Locate the cell with the specified text and output its [x, y] center coordinate. 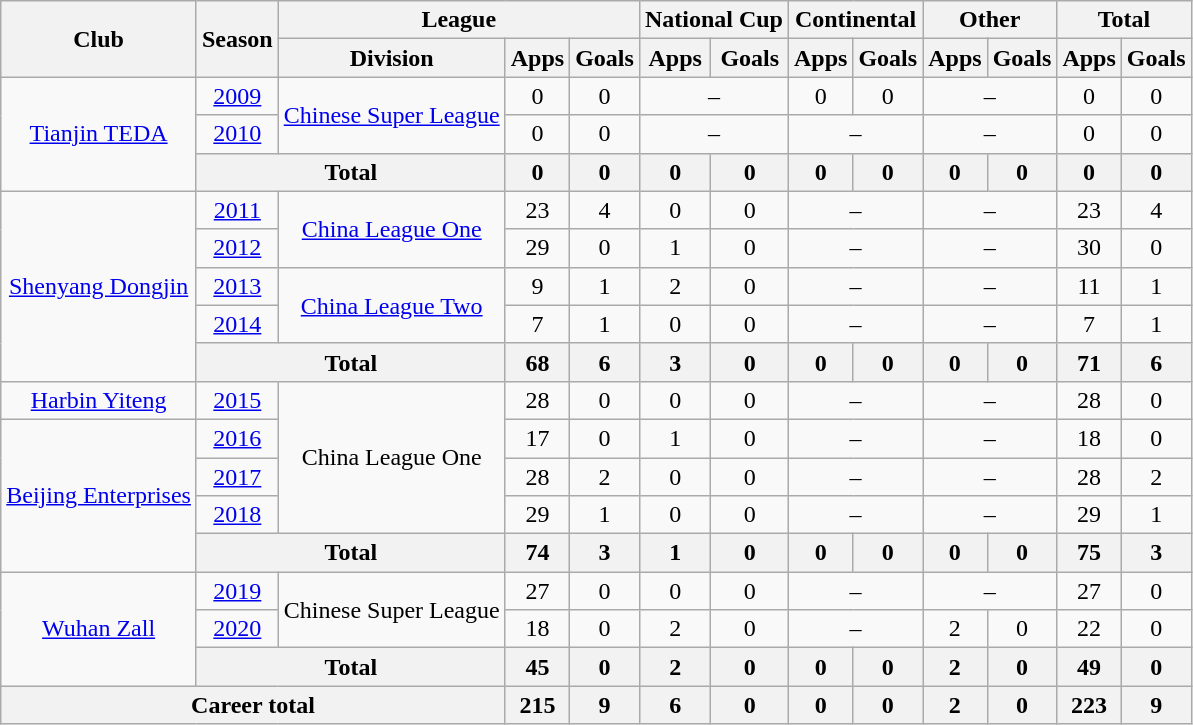
2011 [237, 210]
75 [1089, 553]
2019 [237, 591]
2010 [237, 134]
Other [990, 20]
League [458, 20]
30 [1089, 248]
China League Two [392, 305]
Harbin Yiteng [99, 400]
2015 [237, 400]
2014 [237, 324]
Career total [253, 705]
Club [99, 39]
22 [1089, 629]
71 [1089, 362]
215 [537, 705]
2012 [237, 248]
Beijing Enterprises [99, 495]
2013 [237, 286]
Division [392, 58]
2020 [237, 629]
2016 [237, 438]
Season [237, 39]
17 [537, 438]
2009 [237, 96]
Shenyang Dongjin [99, 286]
Tianjin TEDA [99, 134]
74 [537, 553]
2018 [237, 515]
223 [1089, 705]
Wuhan Zall [99, 629]
68 [537, 362]
49 [1089, 667]
11 [1089, 286]
45 [537, 667]
National Cup [714, 20]
Continental [855, 20]
2017 [237, 477]
